Provide the [x, y] coordinate of the cell's center where the given text is located.  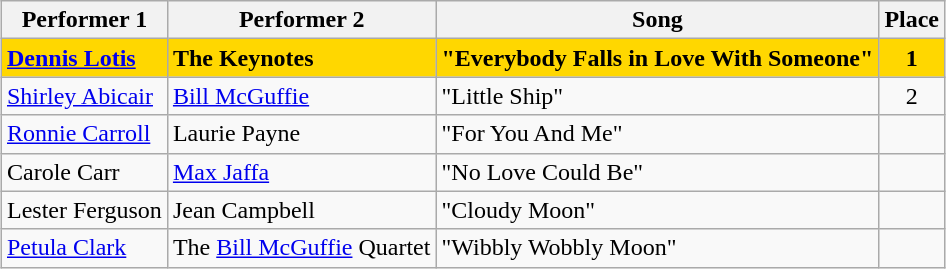
Ronnie Carroll [84, 134]
The Keynotes [302, 58]
"For You And Me" [658, 134]
Performer 1 [84, 20]
1 [912, 58]
"Little Ship" [658, 96]
Max Jaffa [302, 172]
2 [912, 96]
Shirley Abicair [84, 96]
"No Love Could Be" [658, 172]
"Wibbly Wobbly Moon" [658, 248]
The Bill McGuffie Quartet [302, 248]
Place [912, 20]
Bill McGuffie [302, 96]
Dennis Lotis [84, 58]
Song [658, 20]
"Everybody Falls in Love With Someone" [658, 58]
Carole Carr [84, 172]
Laurie Payne [302, 134]
Lester Ferguson [84, 210]
Petula Clark [84, 248]
Jean Campbell [302, 210]
Performer 2 [302, 20]
"Cloudy Moon" [658, 210]
